Search for the cell housing the specified text and yield its (X, Y) center coordinate. 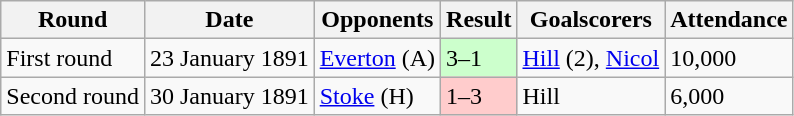
Hill (591, 96)
First round (73, 58)
10,000 (729, 58)
1–3 (479, 96)
30 January 1891 (229, 96)
Goalscorers (591, 20)
Stoke (H) (377, 96)
Everton (A) (377, 58)
Second round (73, 96)
Opponents (377, 20)
Date (229, 20)
3–1 (479, 58)
Hill (2), Nicol (591, 58)
Attendance (729, 20)
Result (479, 20)
23 January 1891 (229, 58)
Round (73, 20)
6,000 (729, 96)
